Extract the (X, Y) coordinate from the center of the cell holding the provided text.  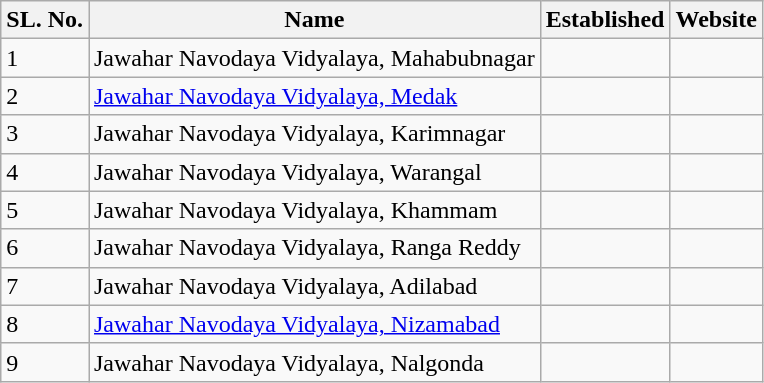
Website (716, 20)
1 (45, 58)
Name (314, 20)
9 (45, 362)
Jawahar Navodaya Vidyalaya, Nalgonda (314, 362)
7 (45, 286)
Jawahar Navodaya Vidyalaya, Ranga Reddy (314, 248)
8 (45, 324)
Jawahar Navodaya Vidyalaya, Adilabad (314, 286)
SL. No. (45, 20)
Jawahar Navodaya Vidyalaya, Karimnagar (314, 134)
Jawahar Navodaya Vidyalaya, Khammam (314, 210)
Jawahar Navodaya Vidyalaya, Medak (314, 96)
Jawahar Navodaya Vidyalaya, Nizamabad (314, 324)
2 (45, 96)
3 (45, 134)
Jawahar Navodaya Vidyalaya, Warangal (314, 172)
Jawahar Navodaya Vidyalaya, Mahabubnagar (314, 58)
4 (45, 172)
6 (45, 248)
Established (605, 20)
5 (45, 210)
